Extract the (x, y) coordinate from the center of the cell holding the provided text.  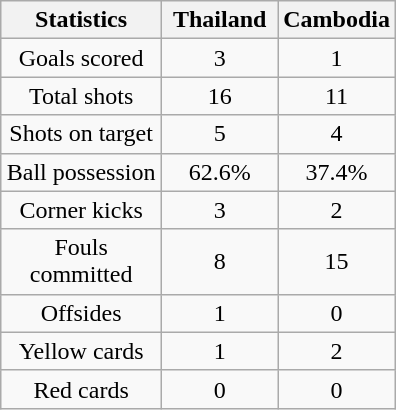
Goals scored (82, 58)
Ball possession (82, 172)
8 (220, 262)
Statistics (82, 20)
Thailand (220, 20)
4 (337, 134)
Offsides (82, 313)
16 (220, 96)
11 (337, 96)
Yellow cards (82, 351)
37.4% (337, 172)
Fouls committed (82, 262)
Red cards (82, 389)
15 (337, 262)
5 (220, 134)
Shots on target (82, 134)
Cambodia (337, 20)
Corner kicks (82, 210)
62.6% (220, 172)
Total shots (82, 96)
